Locate the cell with the specified text and output its (x, y) center coordinate. 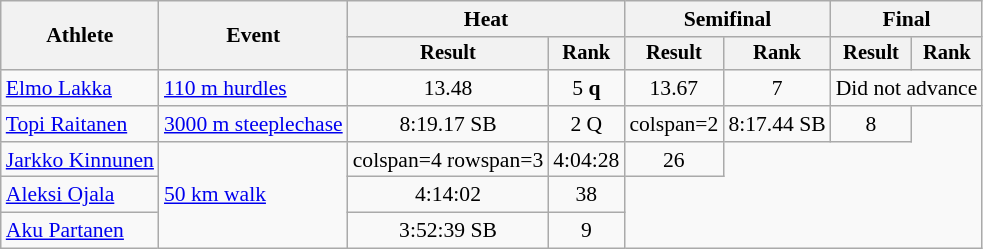
Elmo Lakka (80, 88)
4:14:02 (448, 195)
110 m hurdles (254, 88)
3:52:39 SB (448, 231)
Aleksi Ojala (80, 195)
Event (254, 36)
Final (907, 19)
8 (872, 124)
2 Q (586, 124)
5 q (586, 88)
Heat (486, 19)
4:04:28 (586, 160)
Semifinal (727, 19)
50 km walk (254, 196)
Aku Partanen (80, 231)
Did not advance (907, 88)
9 (586, 231)
colspan=2 (674, 124)
38 (586, 195)
colspan=4 rowspan=3 (448, 160)
26 (674, 160)
Athlete (80, 36)
8:17.44 SB (776, 124)
Jarkko Kinnunen (80, 160)
13.48 (448, 88)
13.67 (674, 88)
8:19.17 SB (448, 124)
3000 m steeplechase (254, 124)
Topi Raitanen (80, 124)
7 (776, 88)
